Pinpoint the cell where the given text exists, returning its [X, Y] midpoint coordinate. 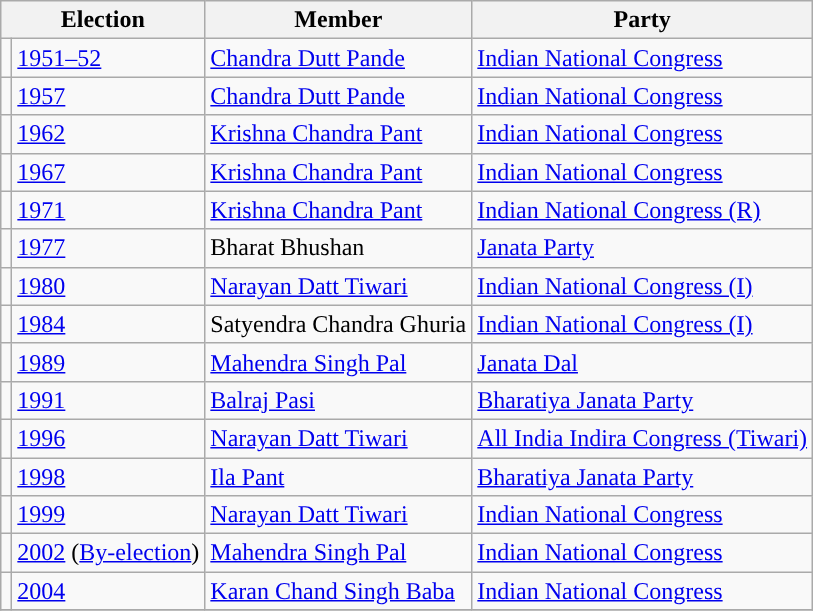
Satyendra Chandra Ghuria [338, 324]
1996 [108, 438]
2004 [108, 591]
1967 [108, 172]
Election [103, 20]
1957 [108, 96]
Janata Party [642, 248]
1998 [108, 477]
1989 [108, 362]
Party [642, 20]
Karan Chand Singh Baba [338, 591]
2002 (By-election) [108, 553]
1977 [108, 248]
1962 [108, 134]
1984 [108, 324]
1991 [108, 400]
1971 [108, 210]
Balraj Pasi [338, 400]
Ila Pant [338, 477]
Janata Dal [642, 362]
Member [338, 20]
Bharat Bhushan [338, 248]
1980 [108, 286]
1951–52 [108, 58]
Indian National Congress (R) [642, 210]
All India Indira Congress (Tiwari) [642, 438]
1999 [108, 515]
